Return the (X, Y) coordinate for the center point of the cell that contains the specified text.  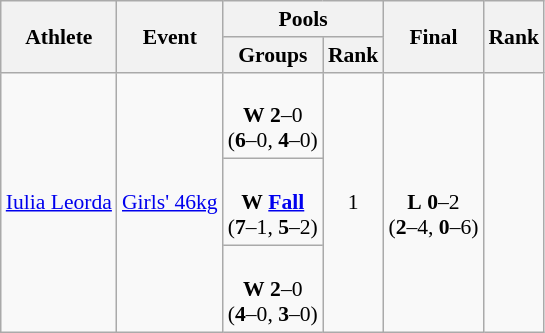
W 2–0(6–0, 4–0) (273, 116)
L 0–2(2–4, 0–6) (433, 202)
Final (433, 36)
W 2–0(4–0, 3–0) (273, 290)
W Fall(7–1, 5–2) (273, 202)
Athlete (59, 36)
Event (170, 36)
1 (354, 202)
Iulia Leorda (59, 202)
Pools (304, 19)
Groups (273, 55)
Girls' 46kg (170, 202)
